Scan for the cell matching the given text and deliver its [x, y] coordinate at center. 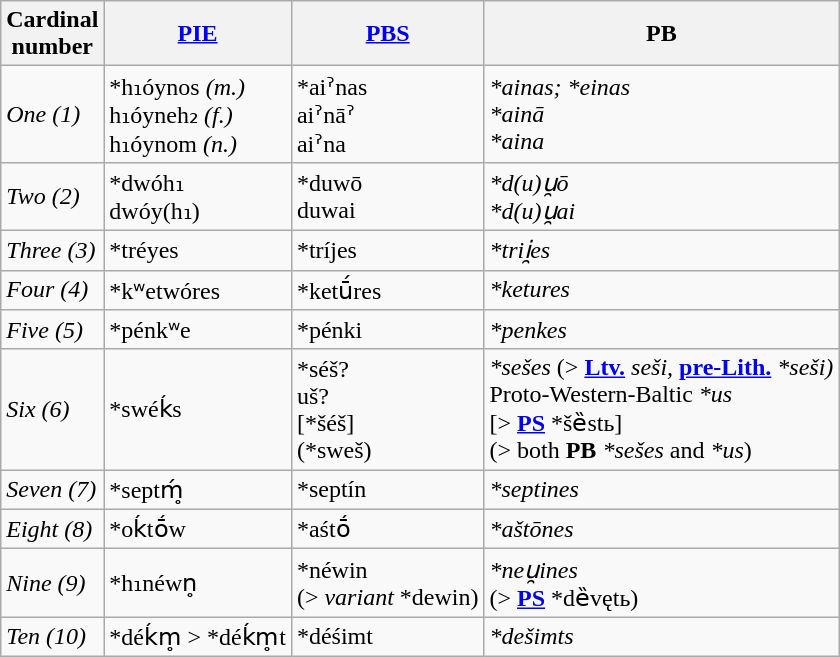
*septín [388, 490]
Cardinalnumber [52, 34]
*déḱm̥ > *déḱm̥t [198, 637]
*pénki [388, 330]
*ketures [662, 290]
Nine (9) [52, 583]
Three (3) [52, 250]
*séš?uš?[*šéš](*sweš) [388, 410]
*dwóh₁dwóy(h₁) [198, 196]
*swéḱs [198, 410]
*septines [662, 490]
*dešimts [662, 637]
*penkes [662, 330]
*déśimt [388, 637]
*aštōnes [662, 529]
PBS [388, 34]
*septḿ̥ [198, 490]
Four (4) [52, 290]
*trii̯es [662, 250]
*neu̯ines(> PS *dȅvętь) [662, 583]
Six (6) [52, 410]
Five (5) [52, 330]
*pénkʷe [198, 330]
*tréyes [198, 250]
*duwōduwai [388, 196]
*aśtṓ [388, 529]
PIE [198, 34]
Seven (7) [52, 490]
*ainas; *einas*ainā*aina [662, 114]
Eight (8) [52, 529]
*d(u)u̯ō*d(u)u̯ai [662, 196]
*tríjes [388, 250]
*h₁néwn̥ [198, 583]
*aiˀnasaiˀnāˀaiˀna [388, 114]
*ketū́res [388, 290]
*néwin(> variant *dewin) [388, 583]
Ten (10) [52, 637]
One (1) [52, 114]
PB [662, 34]
*oḱtṓw [198, 529]
*kʷetwóres [198, 290]
*sešes (> Ltv. seši, pre-Lith. *seši)Proto-Western-Baltic *us[> PS *šȅstь](> both PB *sešes and *us) [662, 410]
Two (2) [52, 196]
*h₁óynos (m.)h₁óyneh₂ (f.)h₁óynom (n.) [198, 114]
